Search for the cell housing the specified text and yield its [x, y] center coordinate. 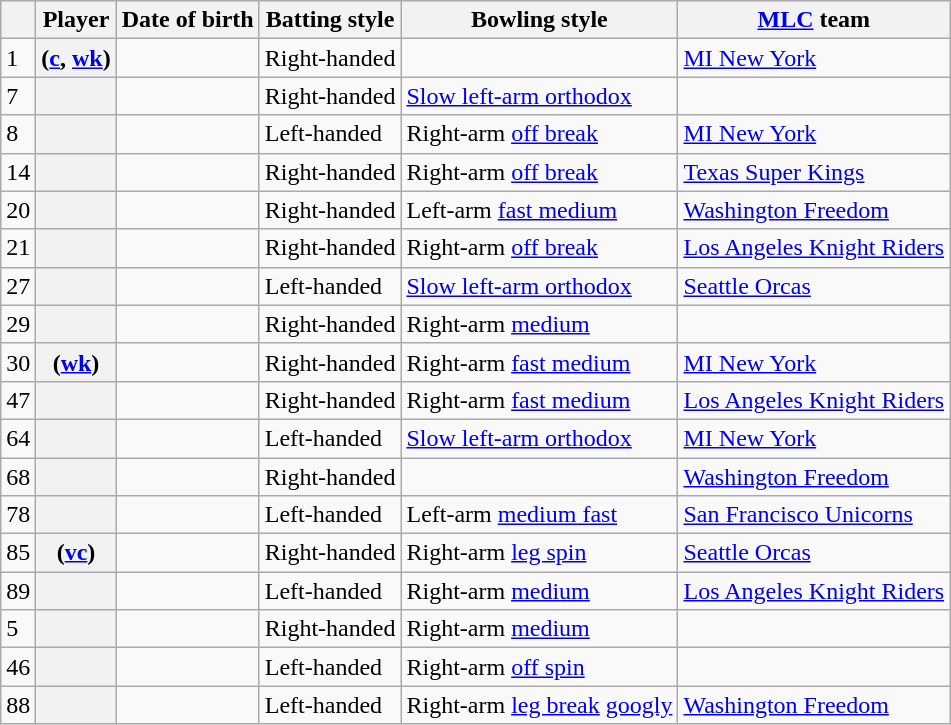
Bowling style [540, 20]
21 [18, 248]
78 [18, 515]
89 [18, 591]
47 [18, 400]
68 [18, 477]
MLC team [814, 20]
Date of birth [188, 20]
30 [18, 362]
San Francisco Unicorns [814, 515]
85 [18, 553]
Right-arm leg break googly [540, 705]
27 [18, 286]
Right-arm off spin [540, 667]
64 [18, 438]
Player [76, 20]
1 [18, 58]
Left-arm medium fast [540, 515]
Batting style [330, 20]
(wk) [76, 362]
Texas Super Kings [814, 172]
(c, wk) [76, 58]
46 [18, 667]
88 [18, 705]
5 [18, 629]
20 [18, 210]
29 [18, 324]
Right-arm leg spin [540, 553]
(vc) [76, 553]
7 [18, 96]
Left-arm fast medium [540, 210]
14 [18, 172]
8 [18, 134]
